Detect which cell encompasses the target text, then output its [X, Y] center coordinate. 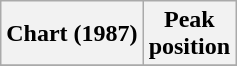
Peakposition [189, 34]
Chart (1987) [72, 34]
